Return [X, Y] of the center of cell containing provided text 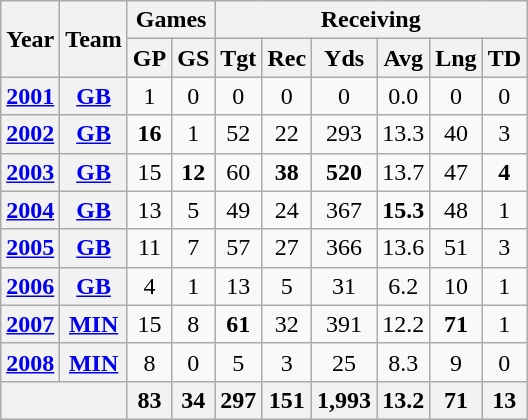
34 [194, 400]
10 [456, 286]
Year [30, 39]
15.3 [404, 210]
27 [287, 248]
1,993 [344, 400]
7 [194, 248]
2001 [30, 96]
151 [287, 400]
293 [344, 134]
13.6 [404, 248]
0.0 [404, 96]
25 [344, 362]
Team [94, 39]
60 [238, 172]
2002 [30, 134]
2007 [30, 324]
Tgt [238, 58]
83 [149, 400]
51 [456, 248]
12.2 [404, 324]
49 [238, 210]
31 [344, 286]
GS [194, 58]
Games [170, 20]
40 [456, 134]
8.3 [404, 362]
2003 [30, 172]
Rec [287, 58]
61 [238, 324]
13.3 [404, 134]
22 [287, 134]
11 [149, 248]
TD [504, 58]
GP [149, 58]
520 [344, 172]
16 [149, 134]
Yds [344, 58]
38 [287, 172]
47 [456, 172]
24 [287, 210]
391 [344, 324]
2006 [30, 286]
367 [344, 210]
13.2 [404, 400]
297 [238, 400]
Lng [456, 58]
366 [344, 248]
9 [456, 362]
52 [238, 134]
6.2 [404, 286]
13.7 [404, 172]
2005 [30, 248]
12 [194, 172]
Receiving [371, 20]
32 [287, 324]
48 [456, 210]
2004 [30, 210]
57 [238, 248]
Avg [404, 58]
2008 [30, 362]
